For the text-containing cell, return its midpoint in [X, Y] coordinate format. 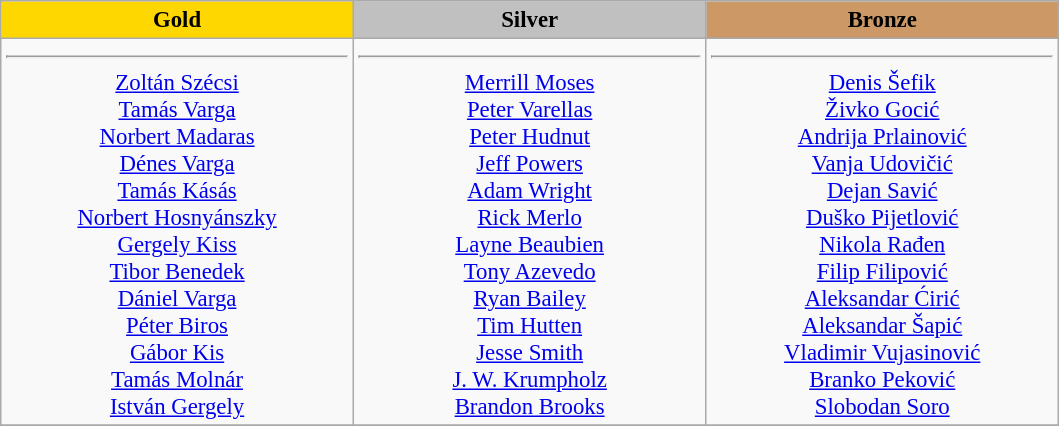
Silver [530, 20]
Gold [178, 20]
Bronze [882, 20]
